Provide the (x, y) coordinate of the cell's center where the given text is located.  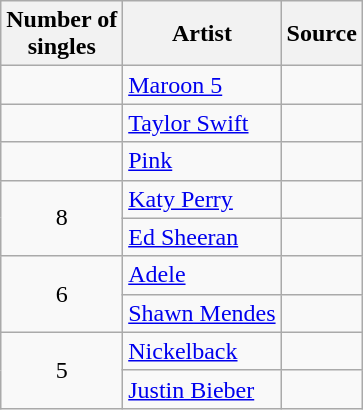
Shawn Mendes (202, 313)
5 (62, 370)
Maroon 5 (202, 85)
Taylor Swift (202, 123)
8 (62, 218)
Adele (202, 275)
Justin Bieber (202, 389)
Nickelback (202, 351)
Source (322, 34)
Artist (202, 34)
Ed Sheeran (202, 237)
6 (62, 294)
Number of singles (62, 34)
Katy Perry (202, 199)
Pink (202, 161)
